For the text-containing cell, return its midpoint in (x, y) coordinate format. 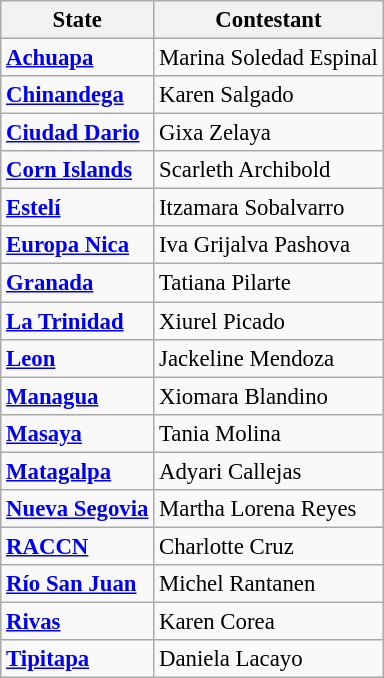
Matagalpa (78, 471)
Granada (78, 283)
Achuapa (78, 58)
Charlotte Cruz (269, 546)
Estelí (78, 208)
Río San Juan (78, 584)
Managua (78, 396)
Karen Corea (269, 621)
Ciudad Dario (78, 133)
La Trinidad (78, 321)
Karen Salgado (269, 95)
Rivas (78, 621)
Nueva Segovia (78, 509)
Michel Rantanen (269, 584)
State (78, 20)
Gixa Zelaya (269, 133)
Daniela Lacayo (269, 659)
Europa Nica (78, 245)
Tatiana Pilarte (269, 283)
Adyari Callejas (269, 471)
Tipitapa (78, 659)
Tania Molina (269, 433)
Chinandega (78, 95)
Jackeline Mendoza (269, 358)
Iva Grijalva Pashova (269, 245)
Xiomara Blandino (269, 396)
Xiurel Picado (269, 321)
Contestant (269, 20)
Masaya (78, 433)
Itzamara Sobalvarro (269, 208)
RACCN (78, 546)
Scarleth Archibold (269, 170)
Martha Lorena Reyes (269, 509)
Marina Soledad Espinal (269, 58)
Leon (78, 358)
Corn Islands (78, 170)
